Return the [X, Y] coordinate for the center point of the cell that contains the specified text.  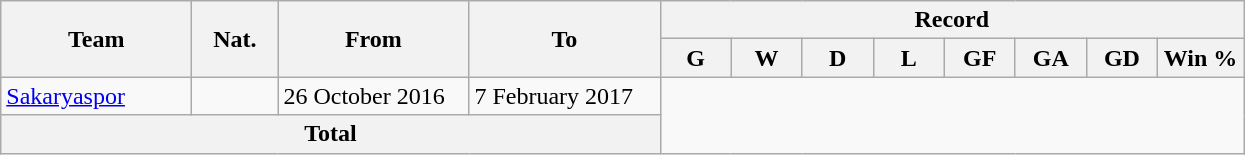
From [374, 39]
W [766, 58]
Sakaryaspor [96, 96]
7 February 2017 [564, 96]
GD [1122, 58]
To [564, 39]
G [696, 58]
Total [330, 134]
Nat. [235, 39]
D [838, 58]
GF [980, 58]
L [908, 58]
Win % [1200, 58]
26 October 2016 [374, 96]
GA [1050, 58]
Record [952, 20]
Team [96, 39]
